Capture the cell that displays the provided text and extract its (x, y) central coordinate. 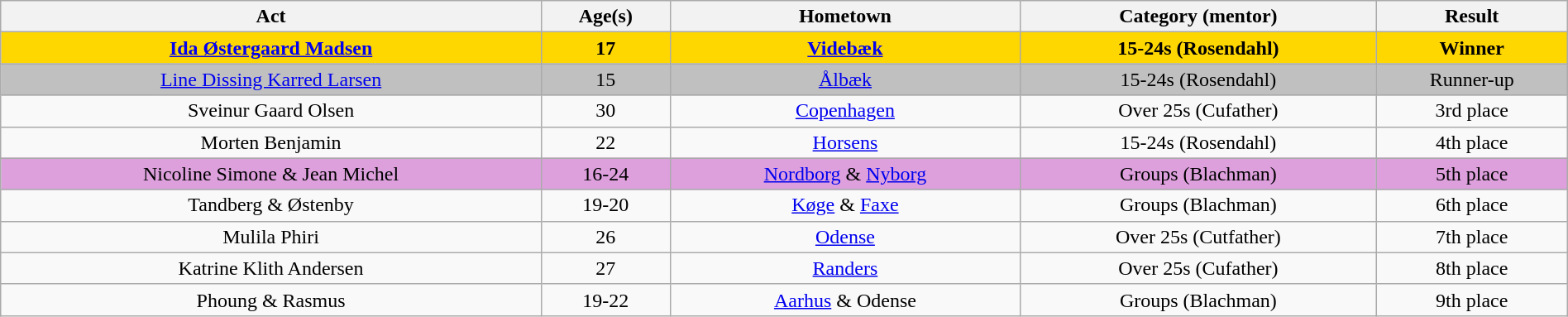
Nordborg & Nyborg (845, 174)
Winner (1472, 48)
Phoung & Rasmus (271, 300)
30 (605, 111)
16-24 (605, 174)
Hometown (845, 17)
Line Dissing Karred Larsen (271, 79)
Ida Østergaard Madsen (271, 48)
7th place (1472, 237)
3rd place (1472, 111)
Mulila Phiri (271, 237)
Copenhagen (845, 111)
Videbæk (845, 48)
Runner-up (1472, 79)
17 (605, 48)
Sveinur Gaard Olsen (271, 111)
8th place (1472, 268)
5th place (1472, 174)
15 (605, 79)
19-22 (605, 300)
Ålbæk (845, 79)
Køge & Faxe (845, 205)
Odense (845, 237)
Act (271, 17)
Horsens (845, 142)
Nicoline Simone & Jean Michel (271, 174)
27 (605, 268)
22 (605, 142)
Randers (845, 268)
Over 25s (Cutfather) (1199, 237)
19-20 (605, 205)
Morten Benjamin (271, 142)
Aarhus & Odense (845, 300)
26 (605, 237)
9th place (1472, 300)
6th place (1472, 205)
Age(s) (605, 17)
Category (mentor) (1199, 17)
Result (1472, 17)
Katrine Klith Andersen (271, 268)
4th place (1472, 142)
Tandberg & Østenby (271, 205)
